Extract the [X, Y] coordinate from the center of the cell holding the provided text.  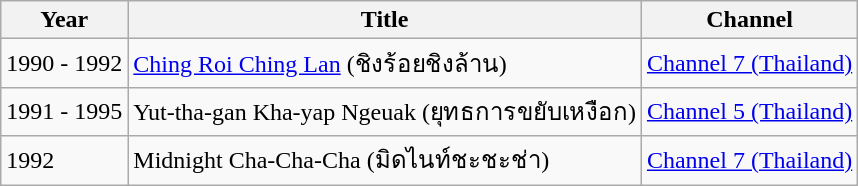
Channel 5 (Thailand) [749, 112]
1990 - 1992 [64, 64]
Channel [749, 20]
1992 [64, 160]
Year [64, 20]
Yut-tha-gan Kha-yap Ngeuak (ยุทธการขยับเหงือก) [385, 112]
Ching Roi Ching Lan (ชิงร้อยชิงล้าน) [385, 64]
1991 - 1995 [64, 112]
Title [385, 20]
Midnight Cha-Cha-Cha (มิดไนท์ชะชะช่า) [385, 160]
